Pinpoint the cell where the given text exists, returning its (X, Y) midpoint coordinate. 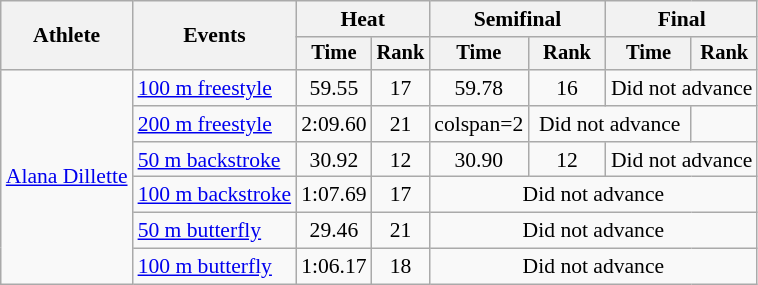
16 (567, 88)
Athlete (67, 36)
Semifinal (518, 19)
59.55 (334, 88)
200 m freestyle (215, 124)
100 m freestyle (215, 88)
59.78 (478, 88)
colspan=2 (478, 124)
30.90 (478, 160)
30.92 (334, 160)
Alana Dillette (67, 177)
1:07.69 (334, 195)
50 m butterfly (215, 231)
50 m backstroke (215, 160)
100 m butterfly (215, 267)
Heat (362, 19)
1:06.17 (334, 267)
2:09.60 (334, 124)
Events (215, 36)
Final (682, 19)
29.46 (334, 231)
100 m backstroke (215, 195)
18 (401, 267)
